Output the [x, y] coordinate of the center of the cell containing the given text.  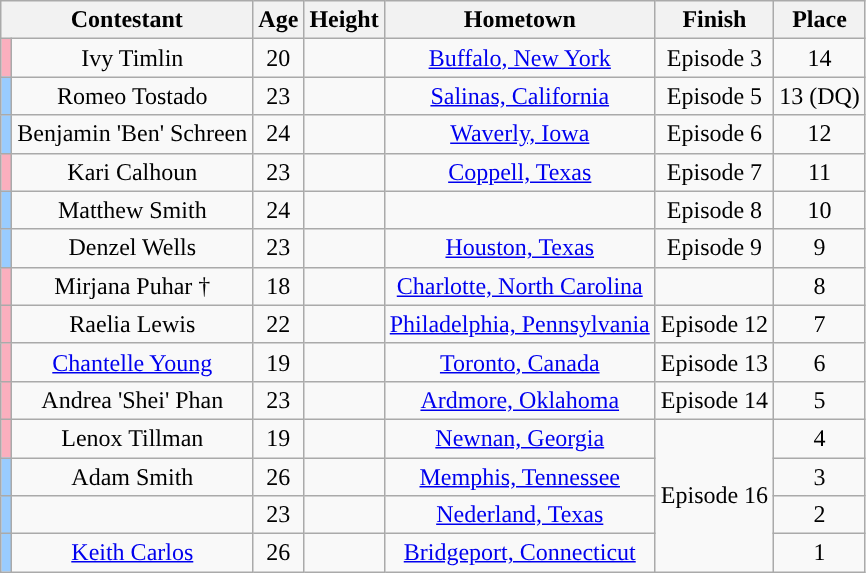
Toronto, Canada [520, 362]
Place [820, 20]
Episode 8 [714, 210]
Finish [714, 20]
Nederland, Texas [520, 515]
Mirjana Puhar † [132, 286]
Charlotte, North Carolina [520, 286]
Chantelle Young [132, 362]
2 [820, 515]
22 [278, 324]
Salinas, California [520, 96]
Memphis, Tennessee [520, 477]
Buffalo, New York [520, 58]
Episode 3 [714, 58]
Bridgeport, Connecticut [520, 553]
Episode 7 [714, 172]
Andrea 'Shei' Phan [132, 400]
Episode 6 [714, 134]
3 [820, 477]
Keith Carlos [132, 553]
Episode 13 [714, 362]
Philadelphia, Pennsylvania [520, 324]
Ivy Timlin [132, 58]
Episode 16 [714, 495]
Matthew Smith [132, 210]
Contestant [127, 20]
Adam Smith [132, 477]
Age [278, 20]
Ardmore, Oklahoma [520, 400]
18 [278, 286]
Romeo Tostado [132, 96]
Houston, Texas [520, 248]
10 [820, 210]
Episode 5 [714, 96]
1 [820, 553]
5 [820, 400]
6 [820, 362]
11 [820, 172]
12 [820, 134]
Hometown [520, 20]
Kari Calhoun [132, 172]
Episode 12 [714, 324]
20 [278, 58]
Denzel Wells [132, 248]
14 [820, 58]
Newnan, Georgia [520, 438]
9 [820, 248]
Height [344, 20]
Episode 9 [714, 248]
Lenox Tillman [132, 438]
7 [820, 324]
Raelia Lewis [132, 324]
Episode 14 [714, 400]
13 (DQ) [820, 96]
Benjamin 'Ben' Schreen [132, 134]
Coppell, Texas [520, 172]
8 [820, 286]
4 [820, 438]
Waverly, Iowa [520, 134]
